Capture the cell that displays the provided text and extract its (X, Y) central coordinate. 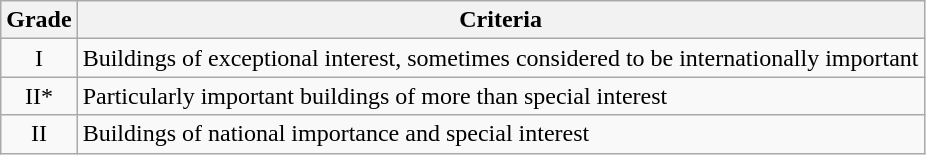
Criteria (500, 20)
II (39, 134)
I (39, 58)
Particularly important buildings of more than special interest (500, 96)
II* (39, 96)
Grade (39, 20)
Buildings of exceptional interest, sometimes considered to be internationally important (500, 58)
Buildings of national importance and special interest (500, 134)
